For the text-containing cell, return its midpoint in (x, y) coordinate format. 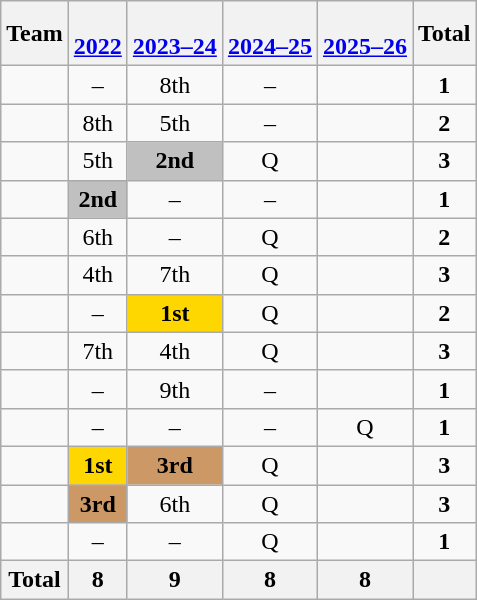
2025–26 (364, 34)
Team (35, 34)
2023–24 (174, 34)
9th (174, 389)
2024–25 (270, 34)
2022 (98, 34)
9 (174, 580)
